Output the [x, y] coordinate of the center of the cell containing the given text.  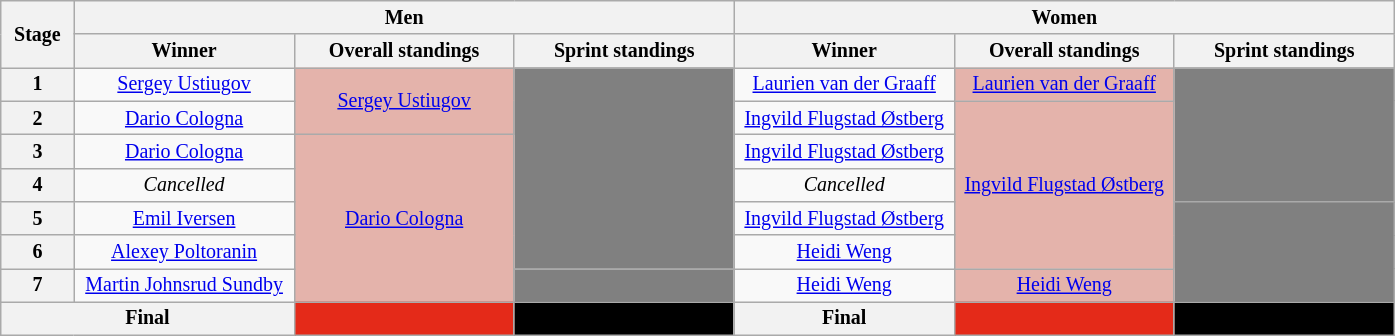
Men [404, 18]
Emil Iversen [184, 218]
Martin Johnsrud Sundby [184, 286]
5 [38, 218]
1 [38, 84]
Stage [38, 34]
6 [38, 252]
7 [38, 286]
3 [38, 152]
Women [1064, 18]
4 [38, 184]
2 [38, 118]
Alexey Poltoranin [184, 252]
